Extract the [X, Y] coordinate from the center of the cell holding the provided text.  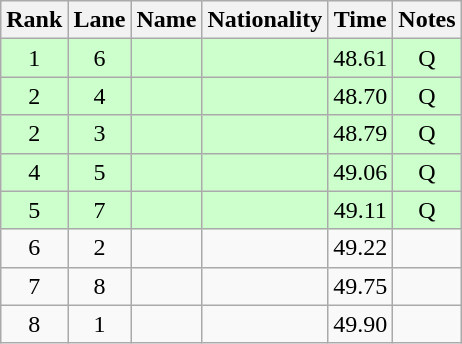
Notes [427, 20]
Name [166, 20]
48.70 [360, 96]
49.11 [360, 210]
49.90 [360, 324]
Lane [100, 20]
49.75 [360, 286]
49.22 [360, 248]
48.79 [360, 134]
Time [360, 20]
Nationality [265, 20]
3 [100, 134]
Rank [34, 20]
48.61 [360, 58]
49.06 [360, 172]
